Return the (x, y) coordinate for the center point of the cell that contains the specified text.  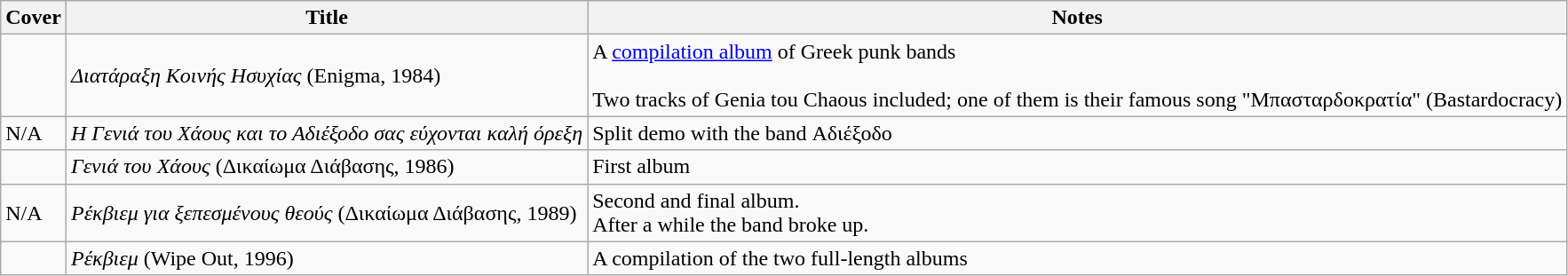
Διατάραξη Kοινής Hσυχίας (Enigma, 1984) (327, 75)
Γενιά του Χάους (Δικαίωμα Διάβασης, 1986) (327, 167)
Second and final album.After a while the band broke up. (1078, 213)
Notes (1078, 18)
A compilation album of Greek punk bandsTwo tracks of Genia tou Chaous included; one of them is their famous song "Μπασταρδοκρατία" (Bastardocracy) (1078, 75)
Η Γενιά του Χάους και το Αδιέξοδο σας εύχονται καλή όρεξη (327, 133)
A compilation of the two full-length albums (1078, 258)
Ρέκβιεμ (Wipe Out, 1996) (327, 258)
Cover (34, 18)
Title (327, 18)
Split demo with the band Αδιέξοδο (1078, 133)
First album (1078, 167)
Ρέκβιεμ για ξεπεσμένους θεούς (Δικαίωμα Διάβασης, 1989) (327, 213)
